Find where the given text appears and provide that cell's center as (X, Y) coordinate. 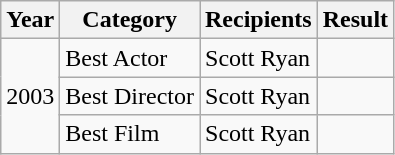
2003 (30, 96)
Category (130, 20)
Recipients (259, 20)
Best Film (130, 134)
Result (355, 20)
Year (30, 20)
Best Actor (130, 58)
Best Director (130, 96)
